From the cell containing the given text, extract its center point as [X, Y] coordinate. 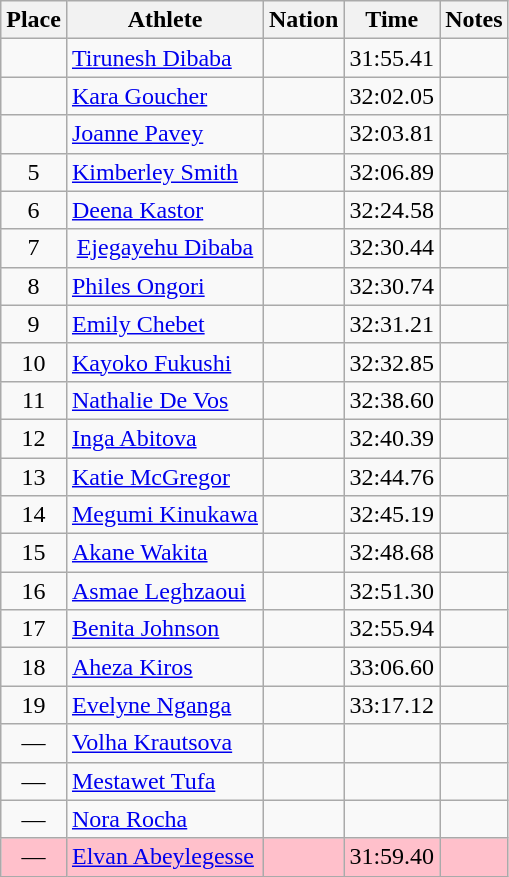
Notes [474, 20]
Time [392, 20]
Kara Goucher [164, 96]
32:30.44 [392, 248]
Place [34, 20]
14 [34, 515]
17 [34, 629]
19 [34, 705]
Evelyne Nganga [164, 705]
Nora Rocha [164, 819]
9 [34, 324]
33:06.60 [392, 667]
Kimberley Smith [164, 172]
32:51.30 [392, 591]
32:45.19 [392, 515]
Philes Ongori [164, 286]
32:30.74 [392, 286]
Nathalie De Vos [164, 400]
12 [34, 438]
Nation [303, 20]
Asmae Leghzaoui [164, 591]
7 [34, 248]
32:40.39 [392, 438]
32:44.76 [392, 477]
32:55.94 [392, 629]
Inga Abitova [164, 438]
8 [34, 286]
Mestawet Tufa [164, 781]
18 [34, 667]
31:59.40 [392, 857]
11 [34, 400]
Deena Kastor [164, 210]
32:24.58 [392, 210]
Aheza Kiros [164, 667]
Emily Chebet [164, 324]
Akane Wakita [164, 553]
16 [34, 591]
32:48.68 [392, 553]
32:06.89 [392, 172]
32:32.85 [392, 362]
Athlete [164, 20]
Benita Johnson [164, 629]
Elvan Abeylegesse [164, 857]
15 [34, 553]
13 [34, 477]
32:38.60 [392, 400]
Katie McGregor [164, 477]
31:55.41 [392, 58]
Tirunesh Dibaba [164, 58]
32:03.81 [392, 134]
5 [34, 172]
Joanne Pavey [164, 134]
Megumi Kinukawa [164, 515]
Kayoko Fukushi [164, 362]
32:31.21 [392, 324]
6 [34, 210]
Volha Krautsova [164, 743]
10 [34, 362]
Ejegayehu Dibaba [164, 248]
32:02.05 [392, 96]
33:17.12 [392, 705]
